Return the (x, y) coordinate for the center point of the cell that contains the specified text.  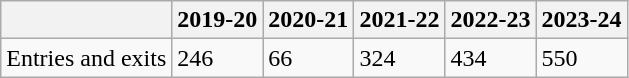
324 (400, 58)
2019-20 (218, 20)
2023-24 (582, 20)
2022-23 (490, 20)
66 (308, 58)
2020-21 (308, 20)
246 (218, 58)
Entries and exits (86, 58)
2021-22 (400, 20)
550 (582, 58)
434 (490, 58)
